From the cell containing the given text, extract its center point as [x, y] coordinate. 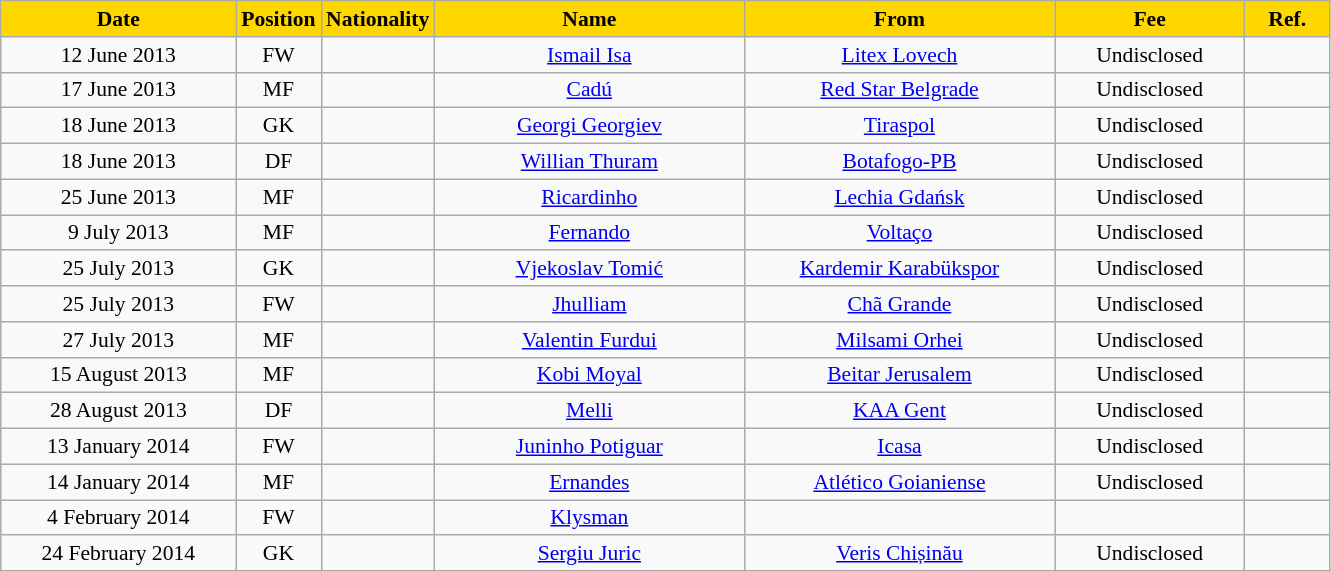
KAA Gent [899, 411]
Name [589, 19]
Klysman [589, 518]
Kardemir Karabükspor [899, 269]
Nationality [378, 19]
28 August 2013 [118, 411]
Juninho Potiguar [589, 447]
Lechia Gdańsk [899, 197]
Melli [589, 411]
Icasa [899, 447]
24 February 2014 [118, 554]
Ricardinho [589, 197]
Veris Chișinău [899, 554]
14 January 2014 [118, 482]
From [899, 19]
Georgi Georgiev [589, 126]
Position [278, 19]
Jhulliam [589, 304]
9 July 2013 [118, 233]
Beitar Jerusalem [899, 375]
Ernandes [589, 482]
Vjekoslav Tomić [589, 269]
25 June 2013 [118, 197]
Cadú [589, 90]
Litex Lovech [899, 55]
Milsami Orhei [899, 340]
Willian Thuram [589, 162]
Ismail Isa [589, 55]
Ref. [1288, 19]
Red Star Belgrade [899, 90]
Voltaço [899, 233]
Sergiu Juric [589, 554]
13 January 2014 [118, 447]
4 February 2014 [118, 518]
27 July 2013 [118, 340]
Chã Grande [899, 304]
17 June 2013 [118, 90]
Date [118, 19]
Kobi Moyal [589, 375]
Fee [1150, 19]
12 June 2013 [118, 55]
Botafogo-PB [899, 162]
Tiraspol [899, 126]
Atlético Goianiense [899, 482]
15 August 2013 [118, 375]
Fernando [589, 233]
Valentin Furdui [589, 340]
